Pinpoint the cell where the given text exists, returning its [X, Y] midpoint coordinate. 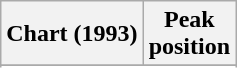
Chart (1993) [72, 34]
Peakposition [189, 34]
